Search for the cell housing the specified text and yield its (x, y) center coordinate. 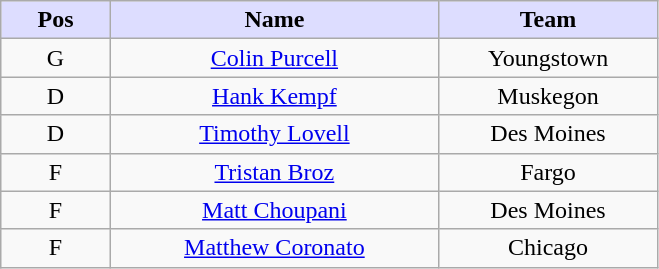
Youngstown (548, 58)
Team (548, 20)
Name (274, 20)
Tristan Broz (274, 172)
Matt Choupani (274, 210)
Pos (56, 20)
Hank Kempf (274, 96)
Chicago (548, 248)
Fargo (548, 172)
Timothy Lovell (274, 134)
Muskegon (548, 96)
G (56, 58)
Colin Purcell (274, 58)
Matthew Coronato (274, 248)
